Find where the given text appears and provide that cell's center as [x, y] coordinate. 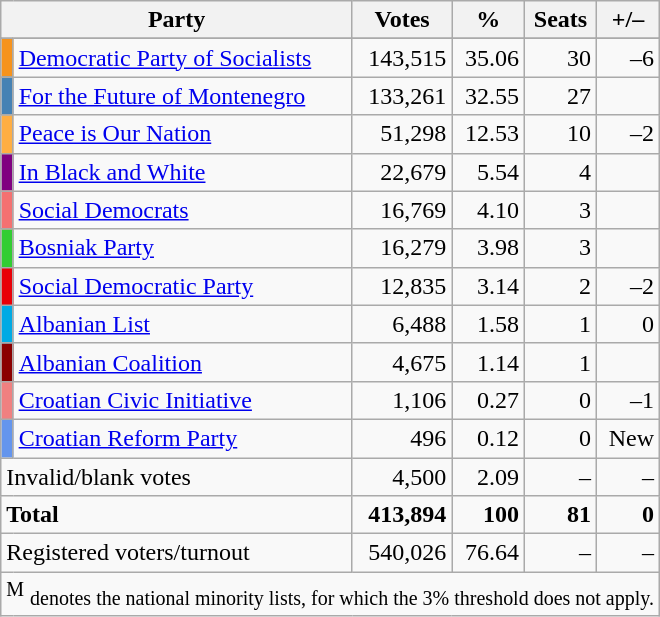
27 [561, 96]
51,298 [402, 134]
16,279 [402, 248]
4,500 [402, 477]
Party [177, 20]
2 [561, 286]
1,106 [402, 400]
76.64 [488, 553]
6,488 [402, 324]
Total [177, 515]
22,679 [402, 172]
12.53 [488, 134]
0.12 [488, 438]
3.98 [488, 248]
Social Democrats [182, 210]
New [628, 438]
1.14 [488, 362]
1.58 [488, 324]
–1 [628, 400]
For the Future of Montenegro [182, 96]
Peace is Our Nation [182, 134]
4.10 [488, 210]
12,835 [402, 286]
3.14 [488, 286]
100 [488, 515]
Bosniak Party [182, 248]
10 [561, 134]
Democratic Party of Socialists [182, 58]
413,894 [402, 515]
% [488, 20]
5.54 [488, 172]
540,026 [402, 553]
496 [402, 438]
M denotes the national minority lists, for which the 3% threshold does not apply. [330, 594]
Social Democratic Party [182, 286]
Invalid/blank votes [177, 477]
In Black and White [182, 172]
Votes [402, 20]
4 [561, 172]
30 [561, 58]
35.06 [488, 58]
4,675 [402, 362]
32.55 [488, 96]
2.09 [488, 477]
0.27 [488, 400]
81 [561, 515]
16,769 [402, 210]
Seats [561, 20]
Croatian Civic Initiative [182, 400]
Registered voters/turnout [177, 553]
–6 [628, 58]
+/– [628, 20]
Albanian Coalition [182, 362]
Albanian List [182, 324]
Croatian Reform Party [182, 438]
133,261 [402, 96]
143,515 [402, 58]
